From the cell containing the given text, extract its center point as (X, Y) coordinate. 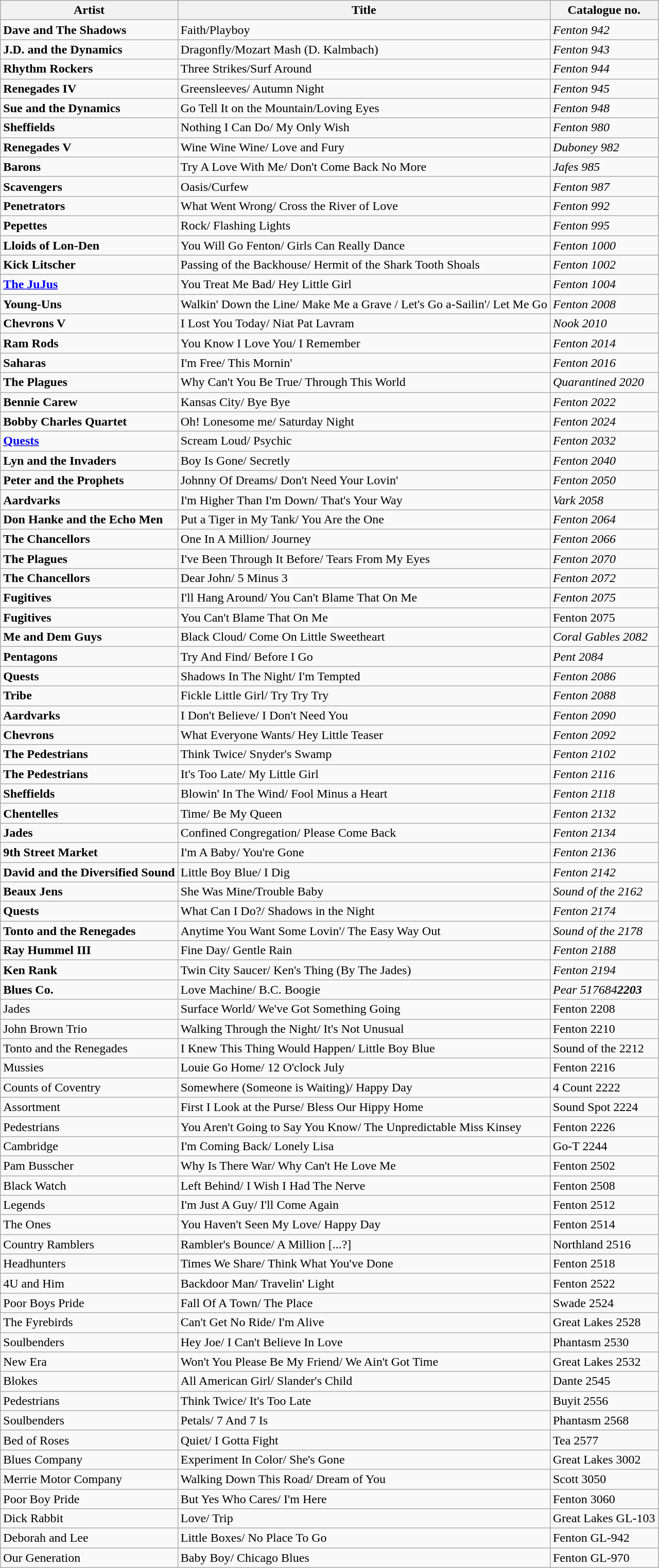
Surface World/ We've Got Something Going (363, 1009)
Mussies (89, 1068)
Sound of the 2162 (604, 892)
Fenton 2086 (604, 676)
You Know I Love You/ I Remember (363, 343)
Walkin' Down the Line/ Make Me a Grave / Let's Go a-Sailin'/ Let Me Go (363, 304)
Fenton 1002 (604, 265)
Rambler's Bounce/ A Million [...?] (363, 1244)
Fenton 2208 (604, 1009)
Twin City Saucer/ Ken's Thing (By The Jades) (363, 970)
Me and Dem Guys (89, 637)
Left Behind/ I Wish I Had The Nerve (363, 1185)
But Yes Who Cares/ I'm Here (363, 1499)
Faith/Playboy (363, 30)
Baby Boy/ Chicago Blues (363, 1558)
Johnny Of Dreams/ Don't Need Your Lovin' (363, 480)
Scott 3050 (604, 1479)
Assortment (89, 1107)
Go-T 2244 (604, 1146)
Fenton 995 (604, 225)
Somewhere (Someone is Waiting)/ Happy Day (363, 1087)
Can't Get No Ride/ I'm Alive (363, 1323)
I've Been Through It Before/ Tears From My Eyes (363, 558)
Cambridge (89, 1146)
Kick Litscher (89, 265)
Peter and the Prophets (89, 480)
Fenton 2022 (604, 402)
Fenton 2132 (604, 813)
Counts of Coventry (89, 1087)
Penetrators (89, 206)
Bennie Carew (89, 402)
Tribe (89, 696)
Scream Loud/ Psychic (363, 441)
Buyit 2556 (604, 1401)
Sound Spot 2224 (604, 1107)
Fenton 943 (604, 49)
Quiet/ I Gotta Fight (363, 1440)
Great Lakes GL-103 (604, 1519)
Poor Boys Pride (89, 1303)
Phantasm 2568 (604, 1420)
You Can't Blame That On Me (363, 618)
Jafes 985 (604, 167)
Nook 2010 (604, 324)
Anytime You Want Some Lovin'/ The Easy Way Out (363, 931)
Dick Rabbit (89, 1519)
Fenton 945 (604, 89)
I Knew This Thing Would Happen/ Little Boy Blue (363, 1048)
Wine Wine Wine/ Love and Fury (363, 147)
Fickle Little Girl/ Try Try Try (363, 696)
Swade 2524 (604, 1303)
Dave and The Shadows (89, 30)
Fenton 2174 (604, 911)
Why Can't You Be True/ Through This World (363, 382)
Dante 2545 (604, 1381)
Try And Find/ Before I Go (363, 657)
Little Boxes/ No Place To Go (363, 1538)
Fenton 944 (604, 69)
Chevrons (89, 735)
Fenton 2070 (604, 558)
Catalogue no. (604, 10)
Fenton 2512 (604, 1205)
Put a Tiger in My Tank/ You Are the One (363, 519)
Fenton 2014 (604, 343)
Fenton 2142 (604, 872)
Times We Share/ Think What You've Done (363, 1264)
Love/ Trip (363, 1519)
Three Strikes/Surf Around (363, 69)
The JuJus (89, 285)
Try A Love With Me/ Don't Come Back No More (363, 167)
Go Tell It on the Mountain/Loving Eyes (363, 108)
Fenton 2066 (604, 539)
She Was Mine/Trouble Baby (363, 892)
Nothing I Can Do/ My Only Wish (363, 128)
Black Cloud/ Come On Little Sweetheart (363, 637)
Kansas City/ Bye Bye (363, 402)
Scavengers (89, 186)
Hey Joe/ I Can't Believe In Love (363, 1342)
Fenton 2188 (604, 950)
Walking Down This Road/ Dream of You (363, 1479)
Boy Is Gone/ Secretly (363, 461)
Don Hanke and the Echo Men (89, 519)
Time/ Be My Queen (363, 813)
Blues Co. (89, 990)
Dear John/ 5 Minus 3 (363, 578)
Poor Boy Pride (89, 1499)
Fenton 2194 (604, 970)
Pam Busscher (89, 1166)
You Haven't Seen My Love/ Happy Day (363, 1225)
Fenton 2116 (604, 774)
Experiment In Color/ She's Gone (363, 1459)
Why Is There War/ Why Can't He Love Me (363, 1166)
Great Lakes 2532 (604, 1362)
Fenton 2008 (604, 304)
Fenton 1000 (604, 245)
Fenton 2518 (604, 1264)
Bobby Charles Quartet (89, 421)
Rock/ Flashing Lights (363, 225)
Duboney 982 (604, 147)
Petals/ 7 And 7 Is (363, 1420)
Vark 2058 (604, 500)
Artist (89, 10)
Black Watch (89, 1185)
It's Too Late/ My Little Girl (363, 774)
Great Lakes 2528 (604, 1323)
Lyn and the Invaders (89, 461)
Fenton 2090 (604, 715)
One In A Million/ Journey (363, 539)
Fenton 2092 (604, 735)
Fenton 987 (604, 186)
Fenton 2134 (604, 833)
Deborah and Lee (89, 1538)
I'm Coming Back/ Lonely Lisa (363, 1146)
First I Look at the Purse/ Bless Our Hippy Home (363, 1107)
Fenton 2508 (604, 1185)
I'm Higher Than I'm Down/ That's Your Way (363, 500)
John Brown Trio (89, 1029)
Chevrons V (89, 324)
Bed of Roses (89, 1440)
Won't You Please Be My Friend/ We Ain't Got Time (363, 1362)
Fenton 2226 (604, 1126)
I'll Hang Around/ You Can't Blame That On Me (363, 598)
Fenton 2050 (604, 480)
Renegades V (89, 147)
Backdoor Man/ Travelin' Light (363, 1283)
Great Lakes 3002 (604, 1459)
9th Street Market (89, 852)
David and the Diversified Sound (89, 872)
Beaux Jens (89, 892)
Lloids of Lon-Den (89, 245)
What Went Wrong/ Cross the River of Love (363, 206)
Greensleeves/ Autumn Night (363, 89)
Country Ramblers (89, 1244)
Fenton 2210 (604, 1029)
Northland 2516 (604, 1244)
J.D. and the Dynamics (89, 49)
New Era (89, 1362)
Fenton 2102 (604, 754)
Think Twice/ Snyder's Swamp (363, 754)
Barons (89, 167)
The Fyrebirds (89, 1323)
Title (363, 10)
Fenton 2016 (604, 363)
Phantasm 2530 (604, 1342)
Walking Through the Night/ It's Not Unusual (363, 1029)
Ken Rank (89, 970)
Sound of the 2212 (604, 1048)
Coral Gables 2082 (604, 637)
You Aren't Going to Say You Know/ The Unpredictable Miss Kinsey (363, 1126)
Fenton 948 (604, 108)
The Ones (89, 1225)
Sound of the 2178 (604, 931)
Fenton 980 (604, 128)
Fenton 2024 (604, 421)
4U and Him (89, 1283)
Our Generation (89, 1558)
Blowin' In The Wind/ Fool Minus a Heart (363, 794)
Merrie Motor Company (89, 1479)
Rhythm Rockers (89, 69)
Fenton 3060 (604, 1499)
Pear 5176842203 (604, 990)
Chentelles (89, 813)
Fenton 2522 (604, 1283)
4 Count 2222 (604, 1087)
Love Machine/ B.C. Boogie (363, 990)
Fenton 2072 (604, 578)
Little Boy Blue/ I Dig (363, 872)
All American Girl/ Slander's Child (363, 1381)
Fenton GL-970 (604, 1558)
Louie Go Home/ 12 O'clock July (363, 1068)
Saharas (89, 363)
Pentagons (89, 657)
Fenton 2032 (604, 441)
Confined Congregation/ Please Come Back (363, 833)
Passing of the Backhouse/ Hermit of the Shark Tooth Shoals (363, 265)
You Will Go Fenton/ Girls Can Really Dance (363, 245)
I Lost You Today/ Niat Pat Lavram (363, 324)
Blues Company (89, 1459)
Sue and the Dynamics (89, 108)
Ram Rods (89, 343)
Pepettes (89, 225)
Legends (89, 1205)
I'm Free/ This Mornin' (363, 363)
I'm A Baby/ You're Gone (363, 852)
Quarantined 2020 (604, 382)
Fenton 2088 (604, 696)
Fenton 942 (604, 30)
Oh! Lonesome me/ Saturday Night (363, 421)
Think Twice/ It's Too Late (363, 1401)
Ray Hummel III (89, 950)
Fenton 2216 (604, 1068)
Headhunters (89, 1264)
Fenton 2514 (604, 1225)
Renegades IV (89, 89)
I Don't Believe/ I Don't Need You (363, 715)
Dragonfly/Mozart Mash (D. Kalmbach) (363, 49)
Blokes (89, 1381)
What Everyone Wants/ Hey Little Teaser (363, 735)
I'm Just A Guy/ I'll Come Again (363, 1205)
Fenton 2040 (604, 461)
Fine Day/ Gentle Rain (363, 950)
Fenton GL-942 (604, 1538)
Fall Of A Town/ The Place (363, 1303)
Fenton 2502 (604, 1166)
Shadows In The Night/ I'm Tempted (363, 676)
Fenton 992 (604, 206)
What Can I Do?/ Shadows in the Night (363, 911)
Oasis/Curfew (363, 186)
You Treat Me Bad/ Hey Little Girl (363, 285)
Pent 2084 (604, 657)
Fenton 2064 (604, 519)
Fenton 2136 (604, 852)
Tea 2577 (604, 1440)
Fenton 2118 (604, 794)
Fenton 1004 (604, 285)
Young-Uns (89, 304)
